Capture the cell that displays the provided text and extract its (X, Y) central coordinate. 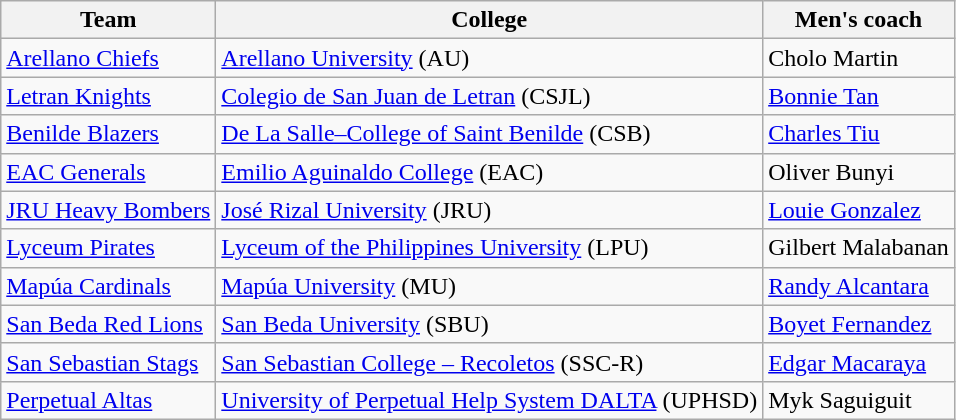
EAC Generals (108, 172)
Boyet Fernandez (859, 324)
University of Perpetual Help System DALTA (UPHSD) (490, 400)
College (490, 20)
Edgar Macaraya (859, 362)
Oliver Bunyi (859, 172)
Arellano Chiefs (108, 58)
San Sebastian College – Recoletos (SSC-R) (490, 362)
Mapúa University (MU) (490, 286)
Colegio de San Juan de Letran (CSJL) (490, 96)
Cholo Martin (859, 58)
Louie Gonzalez (859, 210)
Benilde Blazers (108, 134)
San Beda University (SBU) (490, 324)
Bonnie Tan (859, 96)
Perpetual Altas (108, 400)
Charles Tiu (859, 134)
Team (108, 20)
Mapúa Cardinals (108, 286)
Letran Knights (108, 96)
De La Salle–College of Saint Benilde (CSB) (490, 134)
Emilio Aguinaldo College (EAC) (490, 172)
San Sebastian Stags (108, 362)
Randy Alcantara (859, 286)
Men's coach (859, 20)
Lyceum of the Philippines University (LPU) (490, 248)
José Rizal University (JRU) (490, 210)
San Beda Red Lions (108, 324)
Myk Saguiguit (859, 400)
JRU Heavy Bombers (108, 210)
Arellano University (AU) (490, 58)
Gilbert Malabanan (859, 248)
Lyceum Pirates (108, 248)
